Extract the [x, y] coordinate from the center of the cell holding the provided text.  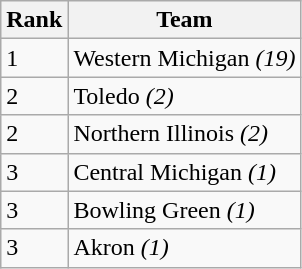
Central Michigan (1) [184, 172]
1 [34, 58]
Rank [34, 20]
Toledo (2) [184, 96]
Akron (1) [184, 248]
Western Michigan (19) [184, 58]
Northern Illinois (2) [184, 134]
Team [184, 20]
Bowling Green (1) [184, 210]
